Extract the [X, Y] coordinate from the center of the cell holding the provided text.  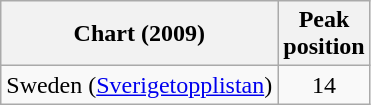
Peakposition [324, 34]
14 [324, 85]
Chart (2009) [140, 34]
Sweden (Sverigetopplistan) [140, 85]
